Pinpoint the cell where the given text exists, returning its (X, Y) midpoint coordinate. 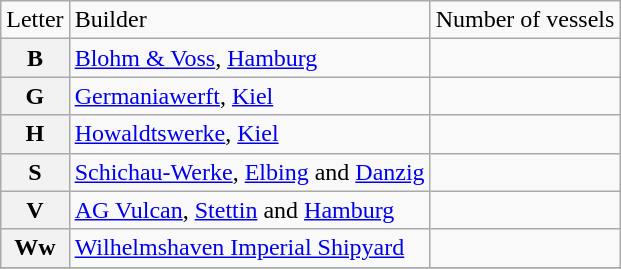
B (35, 58)
Number of vessels (525, 20)
S (35, 172)
V (35, 210)
Schichau-Werke, Elbing and Danzig (250, 172)
Germaniawerft, Kiel (250, 96)
Wilhelmshaven Imperial Shipyard (250, 248)
AG Vulcan, Stettin and Hamburg (250, 210)
Letter (35, 20)
Blohm & Voss, Hamburg (250, 58)
G (35, 96)
Ww (35, 248)
H (35, 134)
Howaldtswerke, Kiel (250, 134)
Builder (250, 20)
